Return (x, y) of the center of cell containing provided text 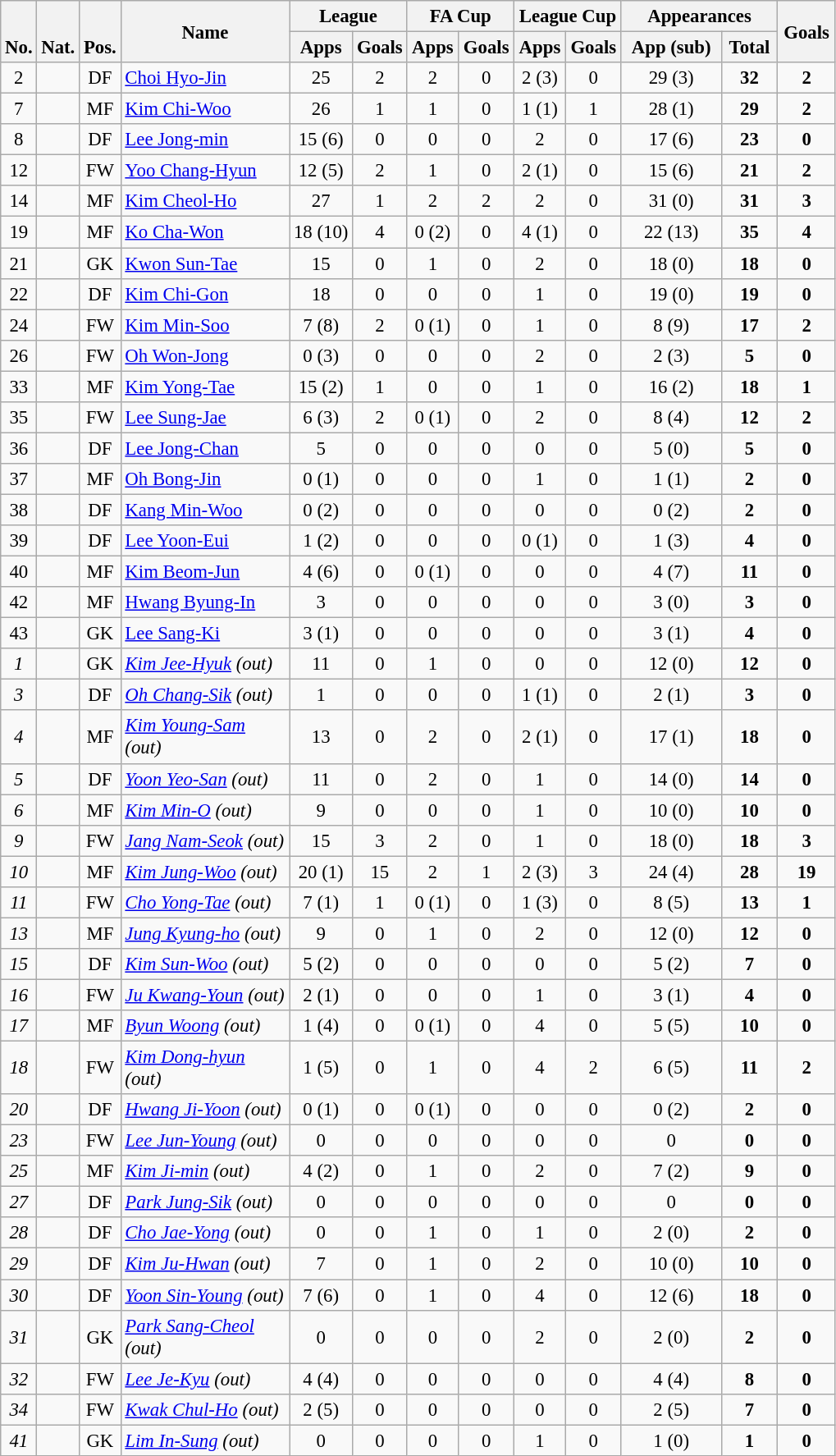
League (348, 16)
4 (1) (540, 232)
4 (7) (671, 572)
8 (5) (671, 903)
22 (19, 294)
Cho Yong-Tae (out) (205, 903)
7 (2) (671, 1171)
Total (750, 48)
Lim In-Sung (out) (205, 1440)
Hwang Ji-Yoon (out) (205, 1110)
Yoon Yeo-San (out) (205, 779)
24 (4) (671, 872)
17 (6) (671, 140)
Kim Chi-Gon (205, 294)
20 (19, 1110)
Kim Min-Soo (205, 325)
1 (4) (322, 1026)
5 (0) (671, 448)
Oh Won-Jong (205, 355)
App (sub) (671, 48)
6 (5) (671, 1069)
4 (6) (322, 572)
Kim Yong-Tae (205, 387)
18 (10) (322, 232)
Park Sang-Cheol (out) (205, 1336)
40 (19, 572)
Kim Beom-Jun (205, 572)
42 (19, 602)
Oh Bong-Jin (205, 479)
4 (2) (322, 1171)
16 (2) (671, 387)
Name (205, 31)
43 (19, 634)
15 (2) (322, 387)
Pos. (100, 31)
28 (1) (671, 109)
Lee Yoon-Eui (205, 541)
Kim Young-Sam (out) (205, 737)
Hwang Byung-In (205, 602)
Ko Cha-Won (205, 232)
22 (13) (671, 232)
Kim Ju-Hwan (out) (205, 1264)
34 (19, 1409)
Kim Min-O (out) (205, 810)
Kim Chi-Woo (205, 109)
7 (6) (322, 1295)
Jung Kyung-ho (out) (205, 933)
0 (3) (322, 355)
Yoo Chang-Hyun (205, 171)
5 (5) (671, 1026)
Park Jung-Sik (out) (205, 1202)
Lee Sung-Jae (205, 418)
Kwon Sun-Tae (205, 263)
7 (8) (322, 325)
1 (5) (322, 1069)
Ju Kwang-Youn (out) (205, 995)
Lee Jun-Young (out) (205, 1141)
14 (0) (671, 779)
Lee Je-Kyu (out) (205, 1379)
39 (19, 541)
Kim Dong-hyun (out) (205, 1069)
Kim Jee-Hyuk (out) (205, 664)
Kang Min-Woo (205, 510)
Kim Cheol-Ho (205, 201)
FA Cup (461, 16)
17 (1) (671, 737)
Oh Chang-Sik (out) (205, 695)
Kim Jung-Woo (out) (205, 872)
36 (19, 448)
Appearances (699, 16)
19 (0) (671, 294)
1 (0) (671, 1440)
6 (3) (322, 418)
Kwak Chul-Ho (out) (205, 1409)
Cho Jae-Yong (out) (205, 1234)
41 (19, 1440)
Yoon Sin-Young (out) (205, 1295)
20 (1) (322, 872)
8 (4) (671, 418)
Lee Jong-Chan (205, 448)
1 (2) (322, 541)
Jang Nam-Seok (out) (205, 840)
Kim Ji-min (out) (205, 1171)
Nat. (58, 31)
7 (1) (322, 903)
Kim Sun-Woo (out) (205, 964)
3 (0) (671, 602)
Lee Jong-min (205, 140)
Lee Sang-Ki (205, 634)
Choi Hyo-Jin (205, 78)
No. (19, 31)
29 (3) (671, 78)
6 (19, 810)
16 (19, 995)
24 (19, 325)
31 (0) (671, 201)
12 (5) (322, 171)
37 (19, 479)
38 (19, 510)
30 (19, 1295)
12 (6) (671, 1295)
Byun Woong (out) (205, 1026)
33 (19, 387)
8 (9) (671, 325)
League Cup (568, 16)
